Return [X, Y] of the center of cell containing provided text 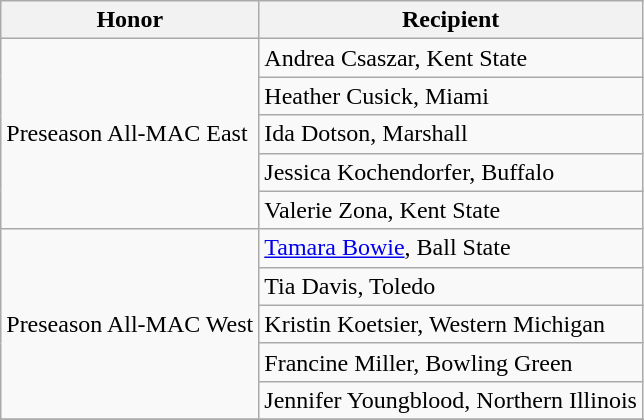
Jessica Kochendorfer, Buffalo [451, 172]
Francine Miller, Bowling Green [451, 362]
Kristin Koetsier, Western Michigan [451, 324]
Heather Cusick, Miami [451, 96]
Andrea Csaszar, Kent State [451, 58]
Tamara Bowie, Ball State [451, 248]
Preseason All-MAC West [130, 324]
Tia Davis, Toledo [451, 286]
Honor [130, 20]
Valerie Zona, Kent State [451, 210]
Preseason All-MAC East [130, 134]
Recipient [451, 20]
Ida Dotson, Marshall [451, 134]
Jennifer Youngblood, Northern Illinois [451, 400]
